From the cell containing the given text, extract its center point as (X, Y) coordinate. 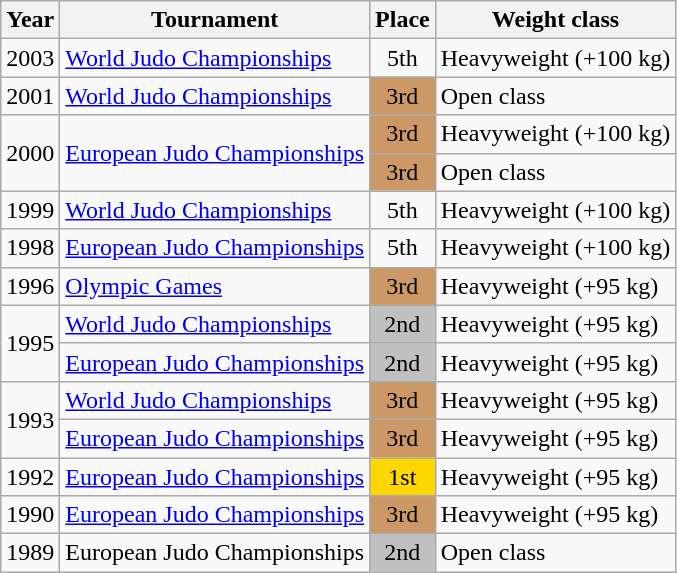
2000 (30, 153)
Tournament (215, 20)
1995 (30, 343)
2001 (30, 96)
1993 (30, 419)
1989 (30, 553)
1992 (30, 477)
Olympic Games (215, 286)
1990 (30, 515)
1996 (30, 286)
1st (403, 477)
1998 (30, 248)
Weight class (556, 20)
Place (403, 20)
1999 (30, 210)
Year (30, 20)
2003 (30, 58)
